Scan for the cell matching the given text and deliver its [X, Y] coordinate at center. 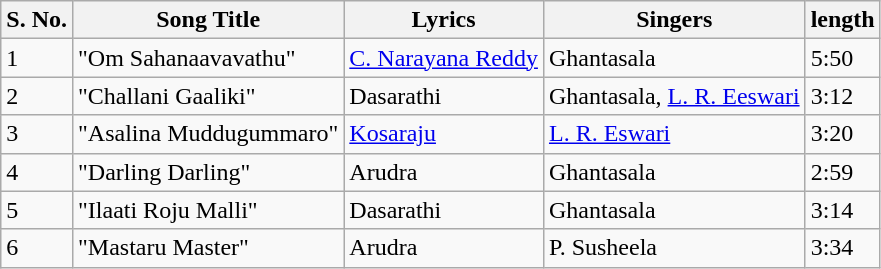
5 [37, 210]
L. R. Eswari [674, 134]
S. No. [37, 20]
3:34 [842, 248]
Kosaraju [444, 134]
"Ilaati Roju Malli" [208, 210]
3:14 [842, 210]
"Om Sahanaavavathu" [208, 58]
"Darling Darling" [208, 172]
Lyrics [444, 20]
P. Susheela [674, 248]
5:50 [842, 58]
2 [37, 96]
3:12 [842, 96]
"Asalina Muddugummaro" [208, 134]
2:59 [842, 172]
Song Title [208, 20]
3 [37, 134]
3:20 [842, 134]
Ghantasala, L. R. Eeswari [674, 96]
length [842, 20]
"Challani Gaaliki" [208, 96]
4 [37, 172]
Singers [674, 20]
"Mastaru Master" [208, 248]
6 [37, 248]
C. Narayana Reddy [444, 58]
1 [37, 58]
